Provide the (x, y) coordinate of the cell's center where the given text is located.  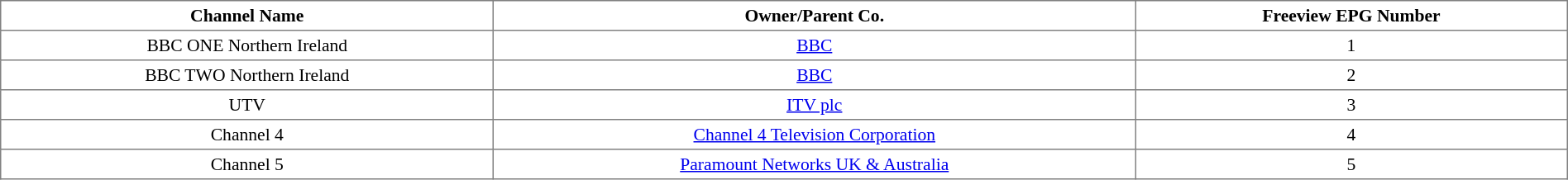
Owner/Parent Co. (815, 16)
2 (1351, 75)
BBC TWO Northern Ireland (247, 75)
Channel 4 (247, 135)
Channel Name (247, 16)
1 (1351, 45)
4 (1351, 135)
Channel 5 (247, 164)
UTV (247, 105)
3 (1351, 105)
ITV plc (815, 105)
Freeview EPG Number (1351, 16)
BBC ONE Northern Ireland (247, 45)
Channel 4 Television Corporation (815, 135)
Paramount Networks UK & Australia (815, 164)
5 (1351, 164)
